Locate the cell with the specified text and output its [x, y] center coordinate. 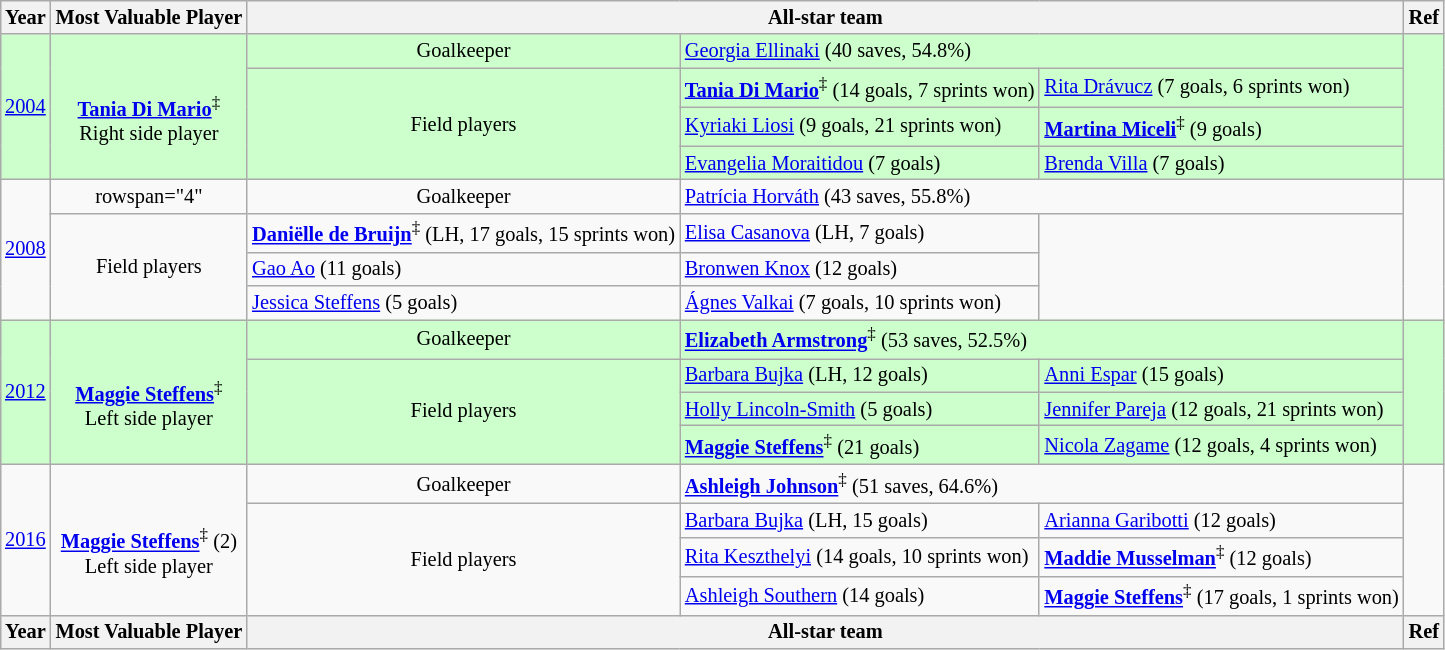
Barbara Bujka (LH, 15 goals) [860, 520]
Holly Lincoln-Smith (5 goals) [860, 409]
Brenda Villa (7 goals) [1221, 163]
Anni Espar (15 goals) [1221, 375]
Rita Keszthelyi (14 goals, 10 sprints won) [860, 556]
Tania Di Mario‡ (14 goals, 7 sprints won) [860, 88]
Jennifer Pareja (12 goals, 21 sprints won) [1221, 409]
Patrícia Horváth (43 saves, 55.8%) [1042, 196]
Maggie Steffens‡ (21 goals) [860, 444]
Bronwen Knox (12 goals) [860, 269]
2008 [25, 249]
Daniëlle de Bruijn‡ (LH, 17 goals, 15 sprints won) [464, 232]
rowspan="4" [150, 196]
2016 [25, 540]
Maggie Steffens‡ (17 goals, 1 sprints won) [1221, 596]
Maddie Musselman‡ (12 goals) [1221, 556]
Maggie Steffens‡Left side player [150, 392]
Martina Miceli‡ (9 goals) [1221, 126]
Maggie Steffens‡ (2)Left side player [150, 540]
Jessica Steffens (5 goals) [464, 302]
2012 [25, 392]
Elizabeth Armstrong‡ (53 saves, 52.5%) [1042, 338]
Tania Di Mario‡Right side player [150, 106]
Georgia Ellinaki (40 saves, 54.8%) [1042, 51]
2004 [25, 106]
Barbara Bujka (LH, 12 goals) [860, 375]
Ashleigh Johnson‡ (51 saves, 64.6%) [1042, 484]
Elisa Casanova (LH, 7 goals) [860, 232]
Ágnes Valkai (7 goals, 10 sprints won) [860, 302]
Gao Ao (11 goals) [464, 269]
Rita Drávucz (7 goals, 6 sprints won) [1221, 88]
Nicola Zagame (12 goals, 4 sprints won) [1221, 444]
Kyriaki Liosi (9 goals, 21 sprints won) [860, 126]
Arianna Garibotti (12 goals) [1221, 520]
Ashleigh Southern (14 goals) [860, 596]
Evangelia Moraitidou (7 goals) [860, 163]
